Extract the [X, Y] coordinate from the center of the cell holding the provided text.  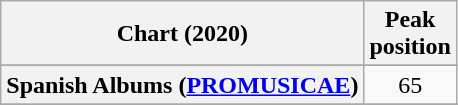
Chart (2020) [182, 34]
65 [410, 85]
Peakposition [410, 34]
Spanish Albums (PROMUSICAE) [182, 85]
